From the cell containing the given text, extract its center point as [X, Y] coordinate. 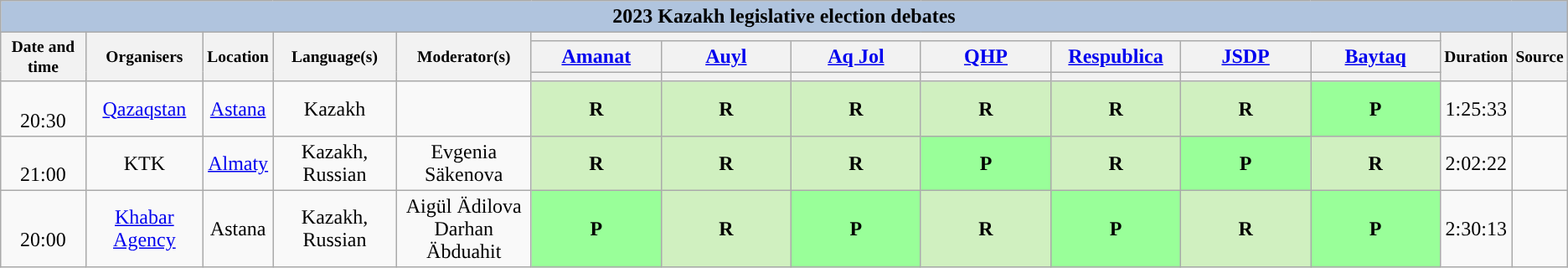
Organisers [144, 57]
Respublica [1116, 56]
20:00 [44, 229]
21:00 [44, 162]
Auyl [725, 56]
Qazaqstan [144, 109]
KTK [144, 162]
Aq Jol [856, 56]
Date and time [44, 57]
Duration [1476, 57]
Khabar Agency [144, 229]
Source [1540, 57]
Evgenia Säkenova [464, 162]
1:25:33 [1476, 109]
Kazakh [335, 109]
Amanat [596, 56]
Almaty [238, 162]
2:02:22 [1476, 162]
QHP [985, 56]
Location [238, 57]
Baytaq [1375, 56]
JSDP [1246, 56]
Aigül ÄdilovaDarhan Äbduahit [464, 229]
2023 Kazakh legislative election debates [784, 17]
2:30:13 [1476, 229]
Moderator(s) [464, 57]
Language(s) [335, 57]
20:30 [44, 109]
